Output the [X, Y] coordinate of the center of the cell containing the given text.  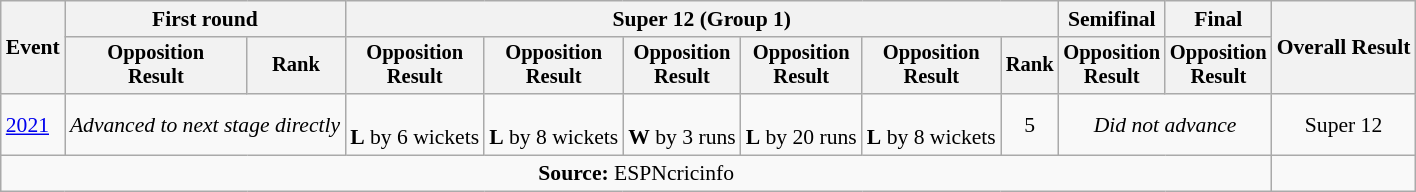
Super 12 (Group 1) [702, 19]
L by 6 wickets [414, 124]
Source: ESPNcricinfo [636, 174]
Semifinal [1112, 19]
Event [33, 48]
Did not advance [1164, 124]
W by 3 runs [682, 124]
2021 [33, 124]
5 [1030, 124]
Overall Result [1344, 48]
L by 20 runs [802, 124]
Super 12 [1344, 124]
Final [1218, 19]
Advanced to next stage directly [205, 124]
First round [205, 19]
